Extract the [X, Y] coordinate from the center of the cell holding the provided text.  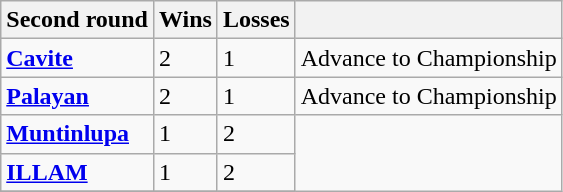
Muntinlupa [78, 134]
Second round [78, 20]
Losses [256, 20]
Palayan [78, 96]
Wins [185, 20]
ILLAM [78, 172]
Cavite [78, 58]
